Locate the cell with the specified text and output its [x, y] center coordinate. 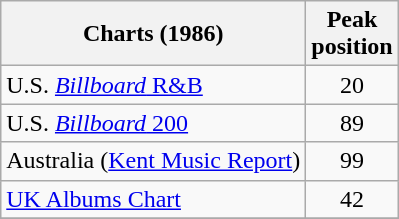
Peakposition [352, 34]
89 [352, 123]
20 [352, 85]
Charts (1986) [154, 34]
UK Albums Chart [154, 199]
42 [352, 199]
Australia (Kent Music Report) [154, 161]
U.S. Billboard 200 [154, 123]
U.S. Billboard R&B [154, 85]
99 [352, 161]
